Return (X, Y) of the center of cell containing provided text 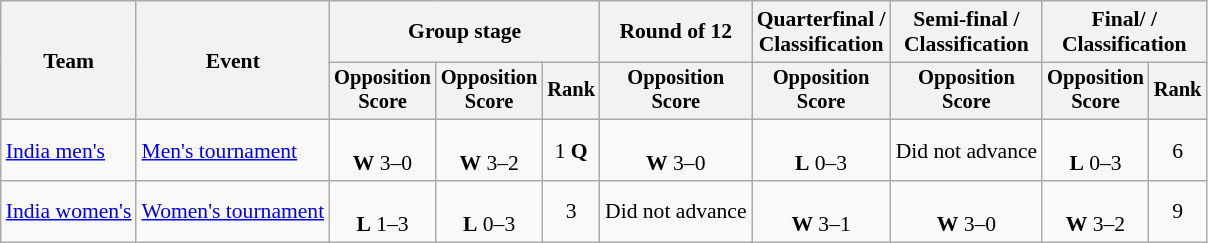
L 1–3 (382, 212)
Men's tournament (232, 150)
3 (571, 212)
W 3–1 (822, 212)
Event (232, 60)
Final/ /Classification (1124, 32)
Group stage (464, 32)
India women's (69, 212)
9 (1178, 212)
6 (1178, 150)
Team (69, 60)
Round of 12 (676, 32)
Semi-final /Classification (967, 32)
1 Q (571, 150)
Women's tournament (232, 212)
India men's (69, 150)
Quarterfinal /Classification (822, 32)
